Return (X, Y) of the center of cell containing provided text 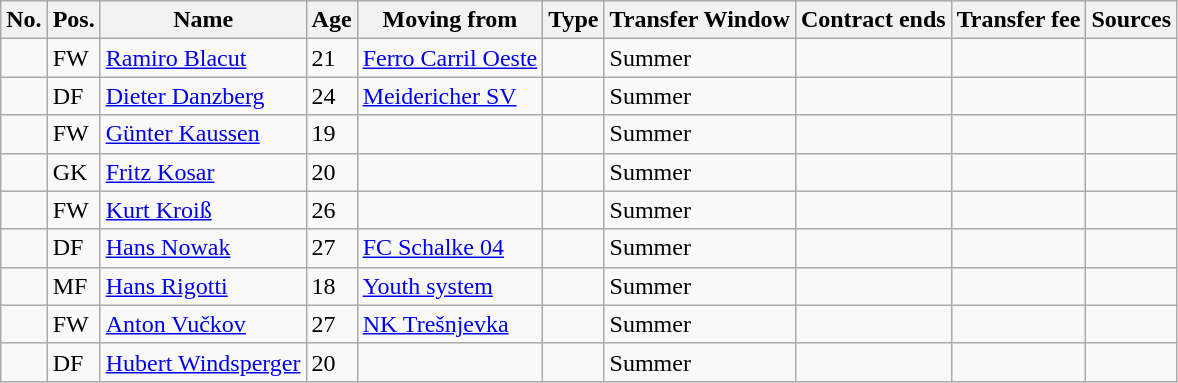
Type (574, 20)
Transfer fee (1018, 20)
Günter Kaussen (203, 134)
Hans Rigotti (203, 286)
Kurt Kroiß (203, 210)
Moving from (450, 20)
Contract ends (873, 20)
26 (332, 210)
19 (332, 134)
NK Trešnjevka (450, 324)
Hubert Windsperger (203, 362)
GK (74, 172)
21 (332, 58)
Pos. (74, 20)
Fritz Kosar (203, 172)
Ramiro Blacut (203, 58)
Age (332, 20)
Dieter Danzberg (203, 96)
FC Schalke 04 (450, 248)
No. (24, 20)
Transfer Window (700, 20)
Anton Vučkov (203, 324)
Youth system (450, 286)
Hans Nowak (203, 248)
18 (332, 286)
Ferro Carril Oeste (450, 58)
Name (203, 20)
Meidericher SV (450, 96)
24 (332, 96)
Sources (1132, 20)
MF (74, 286)
